Return (X, Y) of the center of cell containing provided text 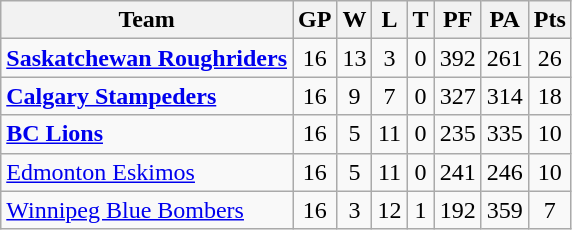
Calgary Stampeders (147, 96)
PA (504, 20)
314 (504, 96)
1 (420, 210)
Saskatchewan Roughriders (147, 58)
261 (504, 58)
12 (390, 210)
BC Lions (147, 134)
26 (550, 58)
W (354, 20)
Pts (550, 20)
359 (504, 210)
18 (550, 96)
GP (315, 20)
Team (147, 20)
192 (458, 210)
9 (354, 96)
Winnipeg Blue Bombers (147, 210)
T (420, 20)
246 (504, 172)
241 (458, 172)
13 (354, 58)
335 (504, 134)
PF (458, 20)
Edmonton Eskimos (147, 172)
392 (458, 58)
327 (458, 96)
L (390, 20)
235 (458, 134)
